Identify which cell holds the provided text, then report its [X, Y] central coordinate. 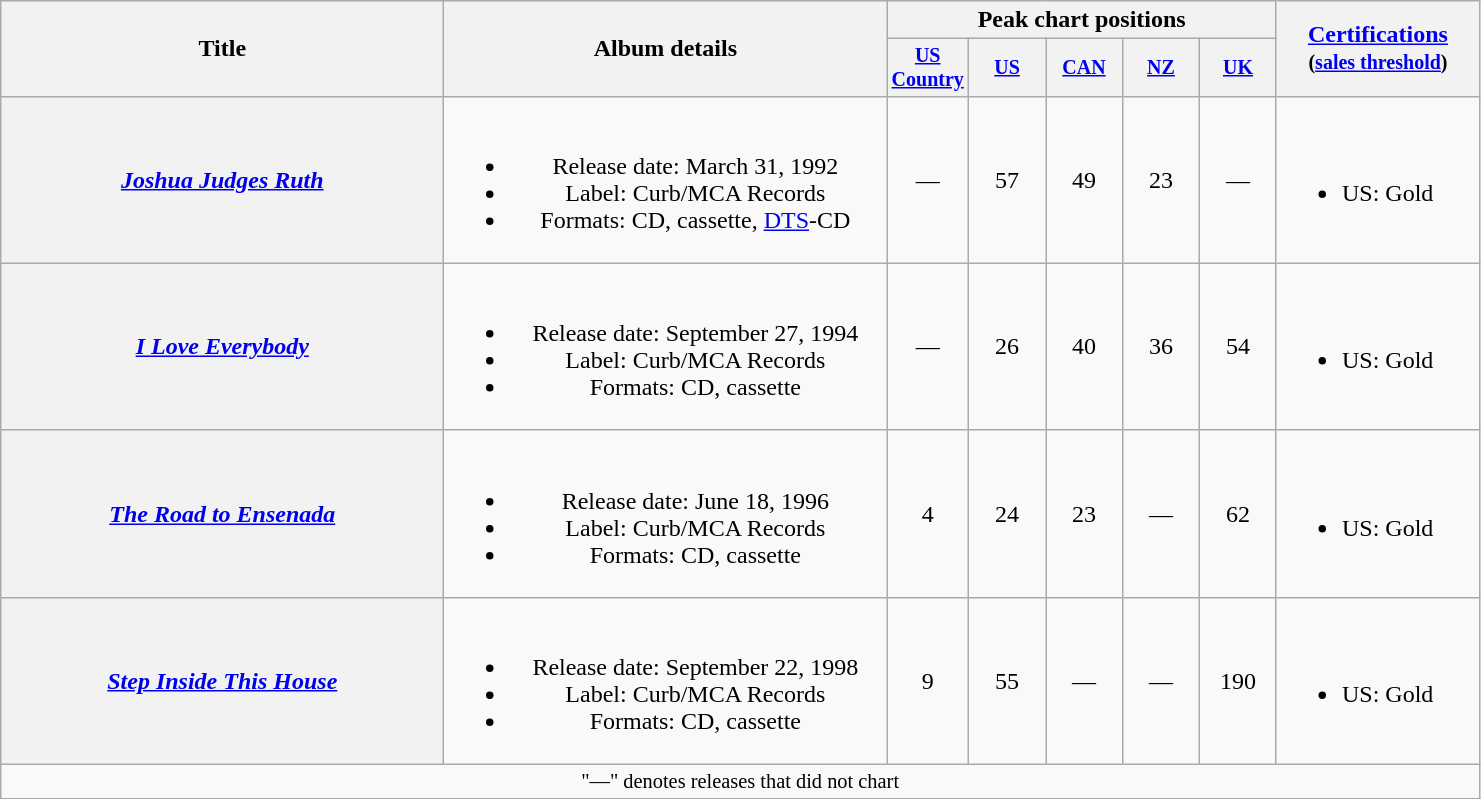
49 [1084, 180]
NZ [1160, 68]
Release date: June 18, 1996Label: Curb/MCA RecordsFormats: CD, cassette [666, 514]
190 [1238, 680]
26 [1008, 346]
I Love Everybody [222, 346]
4 [928, 514]
54 [1238, 346]
Step Inside This House [222, 680]
24 [1008, 514]
"—" denotes releases that did not chart [740, 782]
36 [1160, 346]
Release date: September 27, 1994Label: Curb/MCA RecordsFormats: CD, cassette [666, 346]
Title [222, 49]
The Road to Ensenada [222, 514]
CAN [1084, 68]
Certifications(sales threshold) [1378, 49]
US Country [928, 68]
9 [928, 680]
US [1008, 68]
55 [1008, 680]
Release date: March 31, 1992Label: Curb/MCA RecordsFormats: CD, cassette, DTS-CD [666, 180]
Peak chart positions [1082, 20]
40 [1084, 346]
62 [1238, 514]
Joshua Judges Ruth [222, 180]
Album details [666, 49]
UK [1238, 68]
57 [1008, 180]
Release date: September 22, 1998Label: Curb/MCA RecordsFormats: CD, cassette [666, 680]
